Search for the cell housing the specified text and yield its [X, Y] center coordinate. 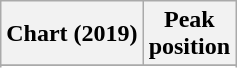
Peakposition [189, 34]
Chart (2019) [72, 34]
